Search for the cell housing the specified text and yield its [x, y] center coordinate. 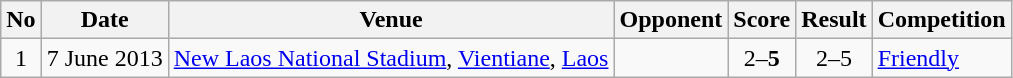
Friendly [942, 58]
New Laos National Stadium, Vientiane, Laos [391, 58]
Score [762, 20]
7 June 2013 [104, 58]
No [21, 20]
Result [834, 20]
1 [21, 58]
Venue [391, 20]
Date [104, 20]
Opponent [671, 20]
Competition [942, 20]
